From the cell containing the given text, extract its center point as (X, Y) coordinate. 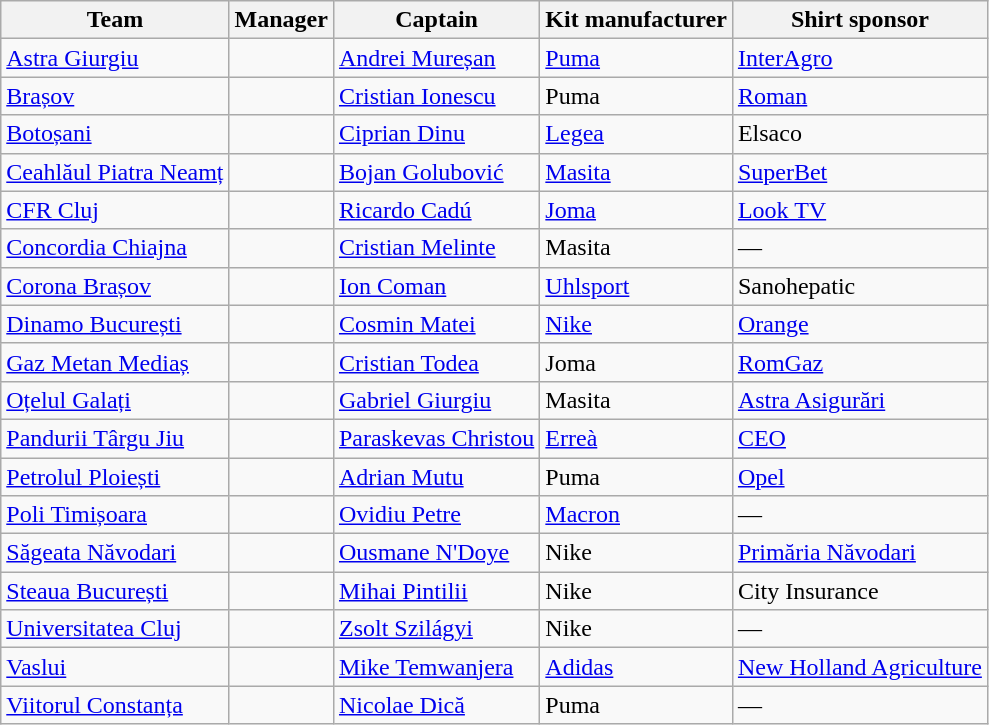
Cristian Melinte (436, 248)
Orange (860, 324)
Uhlsport (636, 286)
Cristian Ionescu (436, 96)
Opel (860, 477)
Dinamo București (115, 324)
Săgeata Năvodari (115, 553)
Ricardo Cadú (436, 210)
RomGaz (860, 362)
Steaua București (115, 591)
Shirt sponsor (860, 20)
Sanohepatic (860, 286)
Look TV (860, 210)
Mihai Pintilii (436, 591)
Erreà (636, 438)
Andrei Mureșan (436, 58)
Adidas (636, 667)
Ceahlăul Piatra Neamț (115, 172)
Corona Brașov (115, 286)
Astra Asigurări (860, 400)
Concordia Chiajna (115, 248)
Manager (281, 20)
Gaz Metan Mediaș (115, 362)
Botoșani (115, 134)
Ovidiu Petre (436, 515)
Elsaco (860, 134)
Viitorul Constanța (115, 705)
Oțelul Galați (115, 400)
Macron (636, 515)
Pandurii Târgu Jiu (115, 438)
Brașov (115, 96)
Gabriel Giurgiu (436, 400)
Cosmin Matei (436, 324)
Legea (636, 134)
New Holland Agriculture (860, 667)
Nicolae Dică (436, 705)
Ciprian Dinu (436, 134)
CEO (860, 438)
City Insurance (860, 591)
Primăria Năvodari (860, 553)
CFR Cluj (115, 210)
InterAgro (860, 58)
Universitatea Cluj (115, 629)
Astra Giurgiu (115, 58)
Petrolul Ploiești (115, 477)
Ion Coman (436, 286)
Ousmane N'Doye (436, 553)
Poli Timișoara (115, 515)
Bojan Golubović (436, 172)
Kit manufacturer (636, 20)
Captain (436, 20)
Zsolt Szilágyi (436, 629)
Vaslui (115, 667)
Team (115, 20)
Roman (860, 96)
Cristian Todea (436, 362)
Paraskevas Christou (436, 438)
SuperBet (860, 172)
Mike Temwanjera (436, 667)
Adrian Mutu (436, 477)
